Output the (X, Y) coordinate of the center of the cell containing the given text.  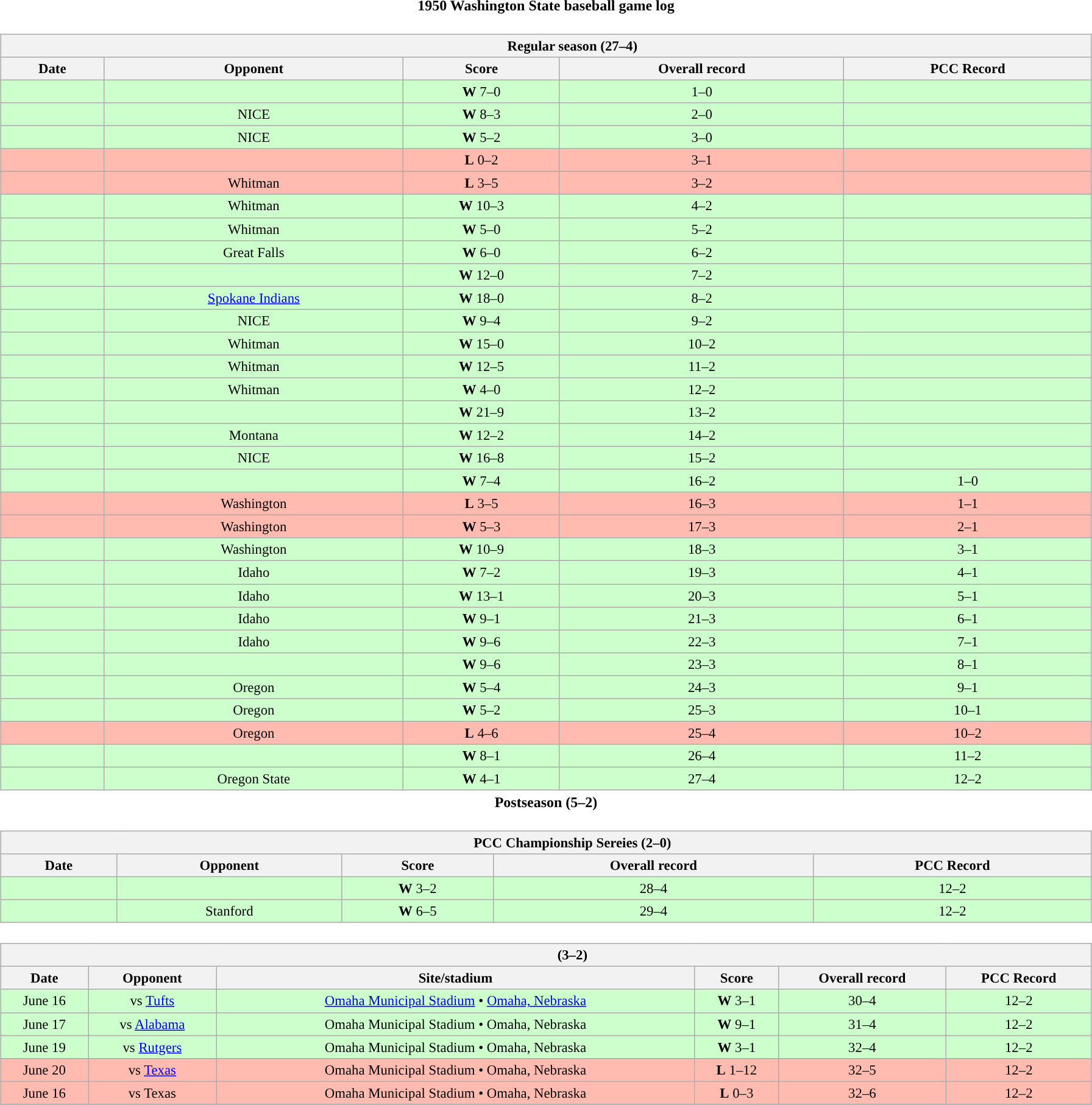
32–5 (862, 1070)
June 19 (44, 1047)
W 13–1 (481, 595)
30–4 (862, 1001)
Stanford (229, 911)
25–4 (701, 733)
L 0–2 (481, 160)
5–2 (701, 229)
25–3 (701, 710)
21–3 (701, 618)
16–3 (701, 504)
W 12–2 (481, 435)
8–2 (701, 298)
W 7–0 (481, 91)
32–6 (862, 1093)
L 1–12 (737, 1070)
3–2 (701, 183)
6–1 (968, 618)
2–0 (701, 115)
Great Falls (253, 252)
31–4 (862, 1024)
5–1 (968, 595)
Montana (253, 435)
27–4 (701, 778)
2–1 (968, 527)
17–3 (701, 527)
6–2 (701, 252)
June 17 (44, 1024)
19–3 (701, 573)
10–1 (968, 710)
W 8–1 (481, 756)
14–2 (701, 435)
16–2 (701, 481)
W 3–2 (418, 889)
vs Tufts (152, 1001)
Oregon State (253, 778)
23–3 (701, 664)
vs Alabama (152, 1024)
(3–2) (546, 955)
W 6–5 (418, 911)
4–1 (968, 573)
32–4 (862, 1047)
9–1 (968, 687)
8–1 (968, 664)
W 12–5 (481, 367)
9–2 (701, 320)
W 7–2 (481, 573)
W 4–1 (481, 778)
18–3 (701, 549)
W 16–8 (481, 458)
W 21–9 (481, 412)
22–3 (701, 641)
W 4–0 (481, 389)
PCC Championship Sereies (2–0) (546, 842)
20–3 (701, 595)
13–2 (701, 412)
L 0–3 (737, 1093)
W 10–9 (481, 549)
7–2 (701, 275)
3–0 (701, 138)
W 6–0 (481, 252)
June 20 (44, 1070)
W 9–4 (481, 320)
W 10–3 (481, 206)
Spokane Indians (253, 298)
W 15–0 (481, 344)
W 18–0 (481, 298)
4–2 (701, 206)
L 4–6 (481, 733)
vs Rutgers (152, 1047)
W 5–3 (481, 527)
29–4 (653, 911)
15–2 (701, 458)
W 7–4 (481, 481)
Site/stadium (456, 978)
7–1 (968, 641)
24–3 (701, 687)
W 8–3 (481, 115)
W 12–0 (481, 275)
26–4 (701, 756)
1–1 (968, 504)
Regular season (27–4) (546, 46)
W 5–0 (481, 229)
28–4 (653, 889)
W 5–4 (481, 687)
